Detect which cell encompasses the target text, then output its (x, y) center coordinate. 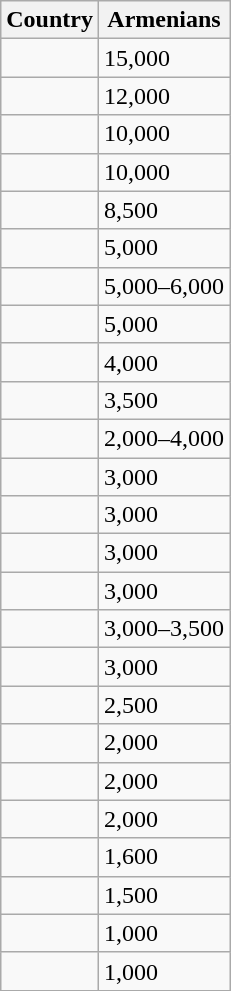
15,000 (164, 58)
3,000–3,500 (164, 629)
2,500 (164, 705)
3,500 (164, 400)
1,500 (164, 895)
4,000 (164, 362)
2,000–4,000 (164, 438)
12,000 (164, 96)
1,600 (164, 857)
8,500 (164, 210)
Country (50, 20)
5,000–6,000 (164, 286)
Armenians (164, 20)
